Find where the given text appears and provide that cell's center as (X, Y) coordinate. 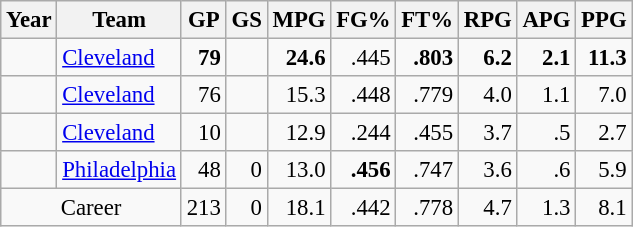
5.9 (604, 170)
24.6 (299, 58)
7.0 (604, 95)
12.9 (299, 133)
PPG (604, 20)
3.7 (488, 133)
.445 (364, 58)
.779 (428, 95)
Career (92, 208)
.6 (546, 170)
.747 (428, 170)
FG% (364, 20)
79 (204, 58)
1.1 (546, 95)
213 (204, 208)
1.3 (546, 208)
13.0 (299, 170)
Team (119, 20)
8.1 (604, 208)
2.7 (604, 133)
15.3 (299, 95)
48 (204, 170)
GS (246, 20)
11.3 (604, 58)
.803 (428, 58)
.448 (364, 95)
.442 (364, 208)
Year (29, 20)
.456 (364, 170)
76 (204, 95)
18.1 (299, 208)
.244 (364, 133)
6.2 (488, 58)
RPG (488, 20)
FT% (428, 20)
MPG (299, 20)
.455 (428, 133)
2.1 (546, 58)
APG (546, 20)
4.0 (488, 95)
4.7 (488, 208)
3.6 (488, 170)
GP (204, 20)
.5 (546, 133)
10 (204, 133)
Philadelphia (119, 170)
.778 (428, 208)
